Detect which cell encompasses the target text, then output its (X, Y) center coordinate. 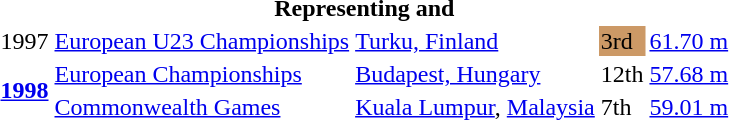
European U23 Championships (202, 41)
European Championships (202, 74)
12th (622, 74)
Budapest, Hungary (476, 74)
Turku, Finland (476, 41)
3rd (622, 41)
